Search for the cell housing the specified text and yield its (x, y) center coordinate. 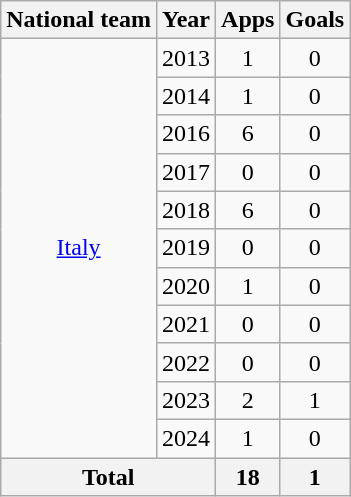
2020 (186, 286)
2016 (186, 134)
Total (108, 477)
2023 (186, 400)
2 (248, 400)
Goals (315, 20)
2013 (186, 58)
Italy (79, 248)
2022 (186, 362)
2019 (186, 248)
2014 (186, 96)
2021 (186, 324)
2018 (186, 210)
National team (79, 20)
18 (248, 477)
2017 (186, 172)
2024 (186, 438)
Apps (248, 20)
Year (186, 20)
